Find where the given text appears and provide that cell's center as (X, Y) coordinate. 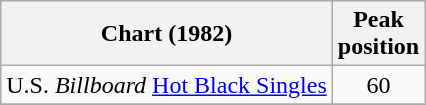
Chart (1982) (167, 34)
U.S. Billboard Hot Black Singles (167, 85)
Peakposition (378, 34)
60 (378, 85)
